Provide the (x, y) coordinate of the cell's center where the given text is located.  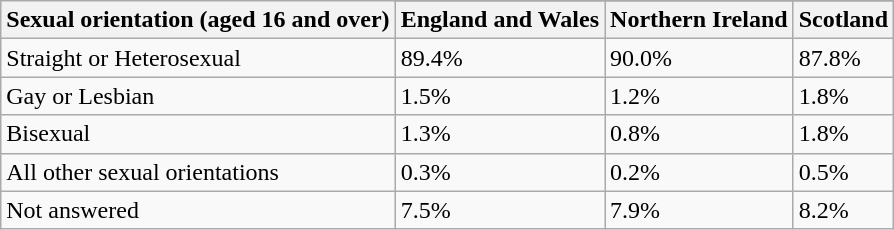
1.3% (500, 134)
7.5% (500, 210)
1.5% (500, 96)
Gay or Lesbian (198, 96)
All other sexual orientations (198, 172)
Scotland (843, 20)
Not answered (198, 210)
1.2% (700, 96)
0.3% (500, 172)
89.4% (500, 58)
87.8% (843, 58)
0.8% (700, 134)
7.9% (700, 210)
0.5% (843, 172)
Northern Ireland (700, 20)
Sexual orientation (aged 16 and over) (198, 20)
Straight or Heterosexual (198, 58)
8.2% (843, 210)
90.0% (700, 58)
0.2% (700, 172)
England and Wales (500, 20)
Bisexual (198, 134)
